Find where the given text appears and provide that cell's center as (x, y) coordinate. 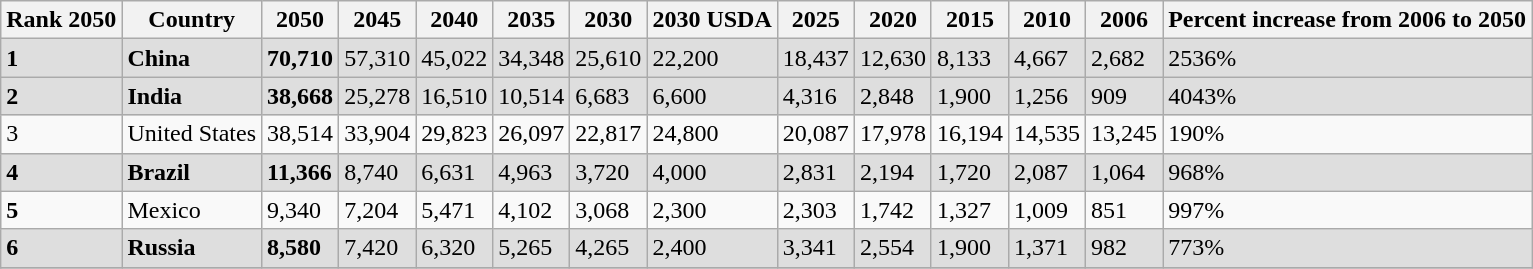
8,133 (970, 58)
4,963 (532, 172)
4,667 (1046, 58)
5,471 (454, 210)
8,580 (300, 248)
2,848 (892, 96)
2,300 (712, 210)
13,245 (1124, 134)
14,535 (1046, 134)
2006 (1124, 20)
Rank 2050 (62, 20)
2,400 (712, 248)
4,000 (712, 172)
1,720 (970, 172)
1 (62, 58)
2,554 (892, 248)
38,668 (300, 96)
2050 (300, 20)
16,194 (970, 134)
3,068 (608, 210)
18,437 (816, 58)
Country (192, 20)
38,514 (300, 134)
773% (1348, 248)
190% (1348, 134)
2010 (1046, 20)
29,823 (454, 134)
6,320 (454, 248)
45,022 (454, 58)
2015 (970, 20)
3 (62, 134)
968% (1348, 172)
982 (1124, 248)
909 (1124, 96)
4043% (1348, 96)
6,600 (712, 96)
3,720 (608, 172)
11,366 (300, 172)
7,204 (378, 210)
2045 (378, 20)
8,740 (378, 172)
2,831 (816, 172)
India (192, 96)
2020 (892, 20)
4,102 (532, 210)
9,340 (300, 210)
1,742 (892, 210)
2030 USDA (712, 20)
6,683 (608, 96)
57,310 (378, 58)
China (192, 58)
851 (1124, 210)
5,265 (532, 248)
24,800 (712, 134)
United States (192, 134)
2 (62, 96)
6,631 (454, 172)
Mexico (192, 210)
22,817 (608, 134)
25,610 (608, 58)
25,278 (378, 96)
2536% (1348, 58)
4,265 (608, 248)
2030 (608, 20)
6 (62, 248)
2035 (532, 20)
7,420 (378, 248)
Brazil (192, 172)
4,316 (816, 96)
12,630 (892, 58)
2,194 (892, 172)
33,904 (378, 134)
2,303 (816, 210)
17,978 (892, 134)
997% (1348, 210)
2,682 (1124, 58)
1,256 (1046, 96)
2025 (816, 20)
2,087 (1046, 172)
20,087 (816, 134)
34,348 (532, 58)
26,097 (532, 134)
1,327 (970, 210)
2040 (454, 20)
22,200 (712, 58)
1,371 (1046, 248)
Percent increase from 2006 to 2050 (1348, 20)
3,341 (816, 248)
70,710 (300, 58)
Russia (192, 248)
4 (62, 172)
16,510 (454, 96)
10,514 (532, 96)
1,009 (1046, 210)
5 (62, 210)
1,064 (1124, 172)
